Pinpoint the cell where the given text exists, returning its [X, Y] midpoint coordinate. 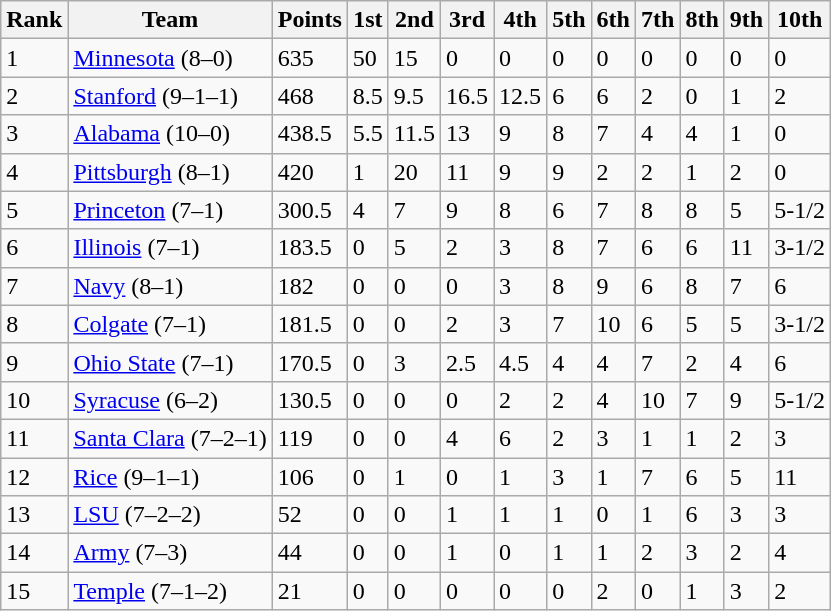
50 [368, 58]
Alabama (10–0) [170, 134]
Santa Clara (7–2–1) [170, 438]
3rd [468, 20]
21 [310, 591]
9.5 [414, 96]
130.5 [310, 400]
9th [746, 20]
Team [170, 20]
16.5 [468, 96]
20 [414, 172]
420 [310, 172]
14 [34, 553]
52 [310, 515]
10th [800, 20]
106 [310, 477]
181.5 [310, 324]
7th [657, 20]
170.5 [310, 362]
6th [613, 20]
Rank [34, 20]
11.5 [414, 134]
635 [310, 58]
119 [310, 438]
Ohio State (7–1) [170, 362]
Illinois (7–1) [170, 248]
2.5 [468, 362]
LSU (7–2–2) [170, 515]
12.5 [520, 96]
1st [368, 20]
4.5 [520, 362]
8.5 [368, 96]
Points [310, 20]
Pittsburgh (8–1) [170, 172]
Colgate (7–1) [170, 324]
300.5 [310, 210]
Princeton (7–1) [170, 210]
182 [310, 286]
Minnesota (8–0) [170, 58]
Stanford (9–1–1) [170, 96]
4th [520, 20]
183.5 [310, 248]
5.5 [368, 134]
Navy (8–1) [170, 286]
Rice (9–1–1) [170, 477]
Temple (7–1–2) [170, 591]
2nd [414, 20]
5th [569, 20]
438.5 [310, 134]
Army (7–3) [170, 553]
12 [34, 477]
Syracuse (6–2) [170, 400]
44 [310, 553]
468 [310, 96]
8th [702, 20]
